Extract the (x, y) coordinate from the center of the cell holding the provided text.  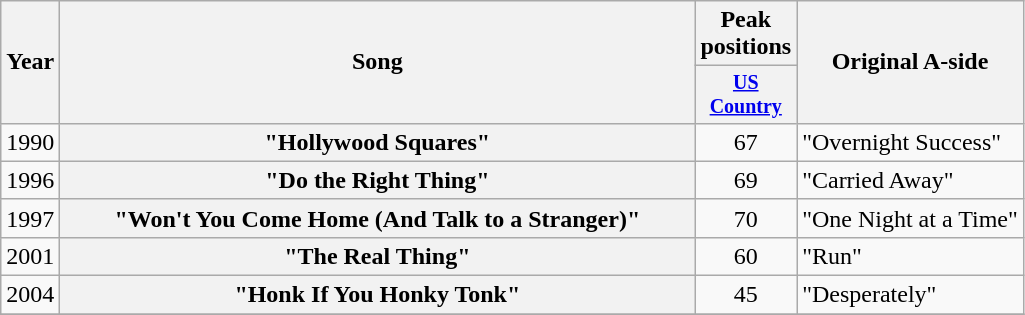
67 (746, 142)
"Carried Away" (910, 180)
"Overnight Success" (910, 142)
"Run" (910, 256)
Song (378, 62)
"Hollywood Squares" (378, 142)
Year (30, 62)
"Won't You Come Home (And Talk to a Stranger)" (378, 218)
"Desperately" (910, 295)
70 (746, 218)
1997 (30, 218)
1990 (30, 142)
"The Real Thing" (378, 256)
45 (746, 295)
2004 (30, 295)
1996 (30, 180)
69 (746, 180)
"Honk If You Honky Tonk" (378, 295)
2001 (30, 256)
"Do the Right Thing" (378, 180)
Peak positions (746, 34)
US Country (746, 94)
"One Night at a Time" (910, 218)
Original A-side (910, 62)
60 (746, 256)
